Return [X, Y] of the center of cell containing provided text 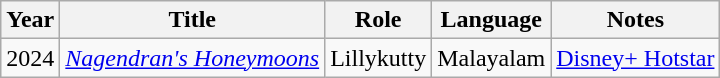
Language [492, 20]
Lillykutty [378, 58]
Notes [636, 20]
Malayalam [492, 58]
Disney+ Hotstar [636, 58]
Year [30, 20]
Nagendran's Honeymoons [192, 58]
2024 [30, 58]
Role [378, 20]
Title [192, 20]
